Detect which cell encompasses the target text, then output its (x, y) center coordinate. 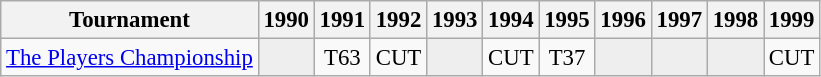
1997 (679, 20)
1992 (398, 20)
1993 (455, 20)
1990 (286, 20)
Tournament (130, 20)
1998 (735, 20)
1999 (792, 20)
T63 (342, 58)
The Players Championship (130, 58)
1991 (342, 20)
T37 (567, 58)
1995 (567, 20)
1994 (511, 20)
1996 (623, 20)
